Provide the (X, Y) coordinate of the cell's center where the given text is located.  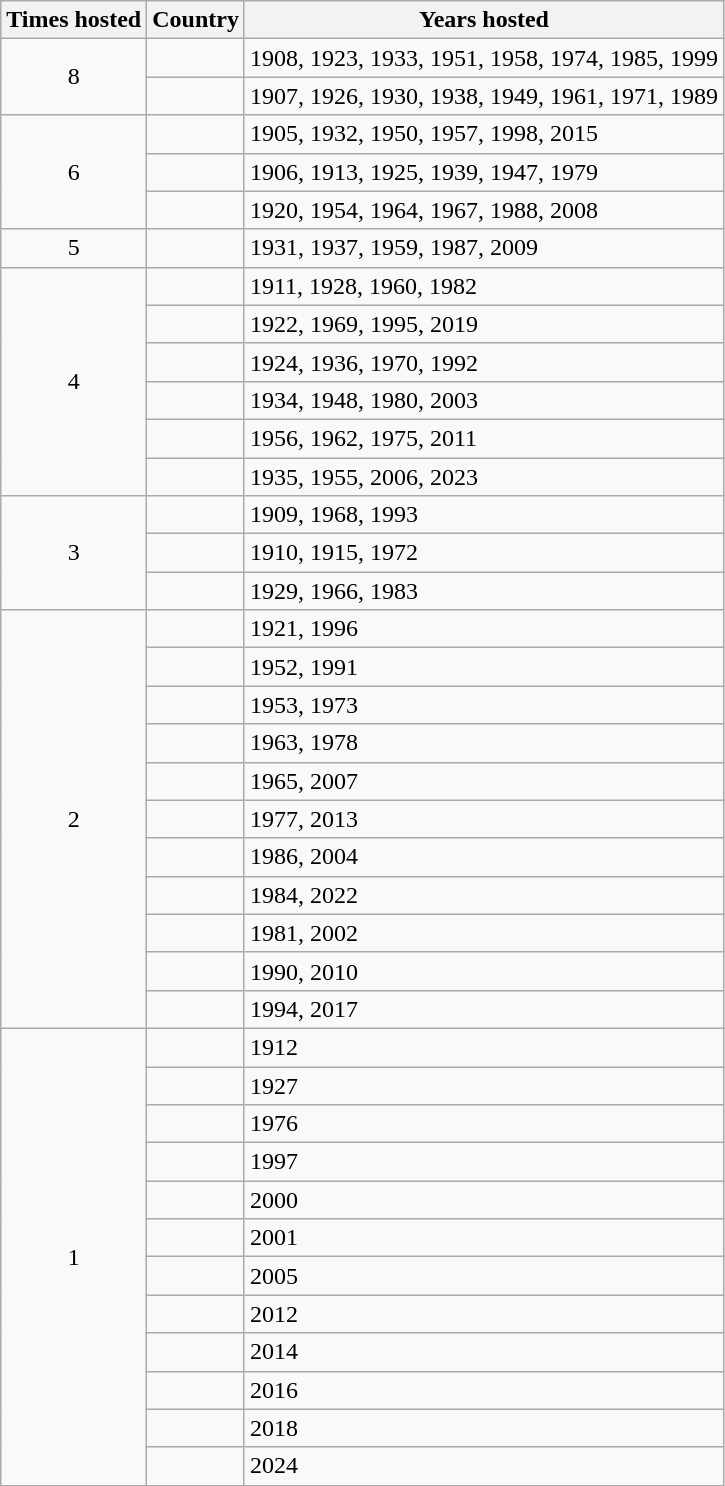
1953, 1973 (484, 705)
1 (74, 1256)
1908, 1923, 1933, 1951, 1958, 1974, 1985, 1999 (484, 58)
1952, 1991 (484, 667)
1986, 2004 (484, 857)
2012 (484, 1314)
Times hosted (74, 20)
2000 (484, 1200)
1997 (484, 1162)
1934, 1948, 1980, 2003 (484, 400)
5 (74, 248)
2016 (484, 1390)
1931, 1937, 1959, 1987, 2009 (484, 248)
6 (74, 172)
1907, 1926, 1930, 1938, 1949, 1961, 1971, 1989 (484, 96)
3 (74, 553)
1990, 2010 (484, 971)
1929, 1966, 1983 (484, 591)
1920, 1954, 1964, 1967, 1988, 2008 (484, 210)
1984, 2022 (484, 895)
1956, 1962, 1975, 2011 (484, 438)
Country (196, 20)
1906, 1913, 1925, 1939, 1947, 1979 (484, 172)
1994, 2017 (484, 1009)
1935, 1955, 2006, 2023 (484, 477)
1922, 1969, 1995, 2019 (484, 324)
2014 (484, 1352)
1977, 2013 (484, 819)
2018 (484, 1428)
2 (74, 820)
2005 (484, 1276)
1911, 1928, 1960, 1982 (484, 286)
1963, 1978 (484, 743)
1965, 2007 (484, 781)
1981, 2002 (484, 933)
Years hosted (484, 20)
1924, 1936, 1970, 1992 (484, 362)
1921, 1996 (484, 629)
1910, 1915, 1972 (484, 553)
1909, 1968, 1993 (484, 515)
8 (74, 77)
1905, 1932, 1950, 1957, 1998, 2015 (484, 134)
1927 (484, 1085)
4 (74, 381)
2001 (484, 1238)
2024 (484, 1466)
1912 (484, 1047)
1976 (484, 1124)
